Identify which cell holds the provided text, then report its [x, y] central coordinate. 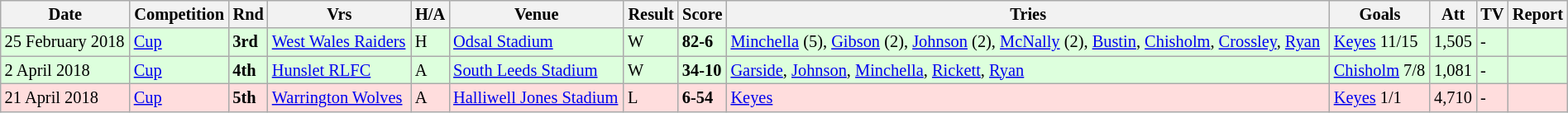
West Wales Raiders [339, 42]
Competition [179, 14]
2 April 2018 [65, 70]
H/A [430, 14]
34-10 [703, 70]
Odsal Stadium [536, 42]
1,081 [1453, 70]
21 April 2018 [65, 97]
Halliwell Jones Stadium [536, 97]
25 February 2018 [65, 42]
Venue [536, 14]
Score [703, 14]
Garside, Johnson, Minchella, Rickett, Ryan [1029, 70]
Att [1453, 14]
Chisholm 7/8 [1379, 70]
L [651, 97]
TV [1492, 14]
Keyes 1/1 [1379, 97]
Result [651, 14]
82-6 [703, 42]
H [430, 42]
Tries [1029, 14]
Keyes 11/15 [1379, 42]
Keyes [1029, 97]
4th [248, 70]
South Leeds Stadium [536, 70]
Warrington Wolves [339, 97]
Minchella (5), Gibson (2), Johnson (2), McNally (2), Bustin, Chisholm, Crossley, Ryan [1029, 42]
3rd [248, 42]
Report [1538, 14]
5th [248, 97]
Rnd [248, 14]
Goals [1379, 14]
Vrs [339, 14]
Date [65, 14]
4,710 [1453, 97]
6-54 [703, 97]
Hunslet RLFC [339, 70]
1,505 [1453, 42]
